Scan for the cell matching the given text and deliver its (X, Y) coordinate at center. 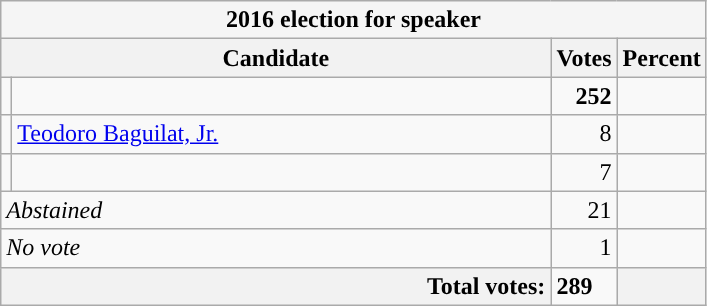
289 (584, 286)
1 (584, 248)
Candidate (276, 58)
8 (584, 134)
252 (584, 96)
Votes (584, 58)
21 (584, 210)
Teodoro Baguilat, Jr. (282, 134)
2016 election for speaker (354, 20)
No vote (276, 248)
7 (584, 172)
Percent (662, 58)
Total votes: (276, 286)
Abstained (276, 210)
